For the text-containing cell, return its midpoint in [x, y] coordinate format. 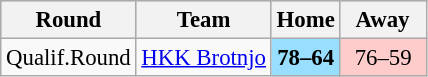
76–59 [383, 58]
HKK Brotnjo [204, 58]
Away [383, 20]
78–64 [306, 58]
Qualif.Round [68, 58]
Team [204, 20]
Home [306, 20]
Round [68, 20]
